Return the (x, y) coordinate for the center point of the cell that contains the specified text.  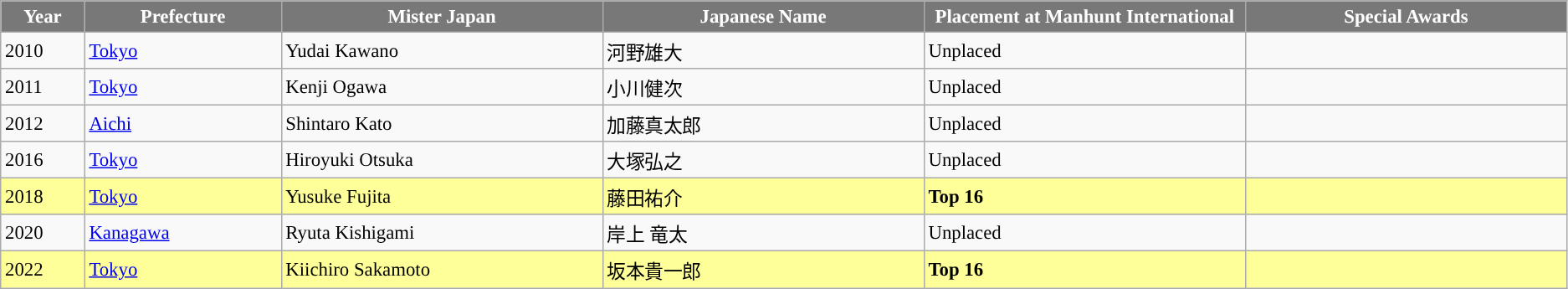
2012 (43, 124)
2010 (43, 51)
藤田祐介 (763, 197)
Prefecture (182, 17)
坂本貴一郎 (763, 270)
Yusuke Fujita (442, 197)
2022 (43, 270)
Yudai Kawano (442, 51)
岸上 竜太 (763, 233)
Kiichiro Sakamoto (442, 270)
Kanagawa (182, 233)
Special Awards (1406, 17)
Year (43, 17)
Placement at Manhunt International (1084, 17)
Shintaro Kato (442, 124)
Japanese Name (763, 17)
2011 (43, 87)
2016 (43, 160)
Ryuta Kishigami (442, 233)
Aichi (182, 124)
河野雄大 (763, 51)
Hiroyuki Otsuka (442, 160)
2020 (43, 233)
Mister Japan (442, 17)
2018 (43, 197)
加藤真太郎 (763, 124)
大塚弘之 (763, 160)
小川健次 (763, 87)
Kenji Ogawa (442, 87)
